Detect which cell encompasses the target text, then output its (x, y) center coordinate. 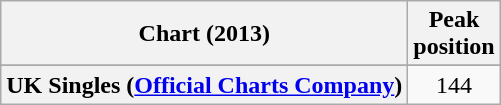
UK Singles (Official Charts Company) (204, 85)
Peakposition (454, 34)
144 (454, 85)
Chart (2013) (204, 34)
